Provide the (X, Y) coordinate of the cell's center where the given text is located.  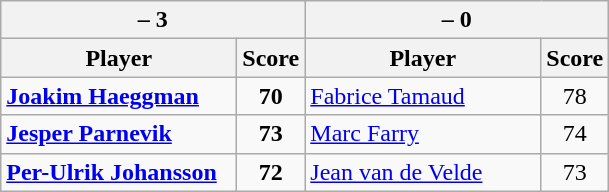
74 (575, 134)
Joakim Haeggman (119, 96)
Fabrice Tamaud (423, 96)
78 (575, 96)
Jean van de Velde (423, 172)
– 3 (153, 20)
72 (271, 172)
– 0 (457, 20)
Per-Ulrik Johansson (119, 172)
70 (271, 96)
Marc Farry (423, 134)
Jesper Parnevik (119, 134)
